Search for the cell housing the specified text and yield its [X, Y] center coordinate. 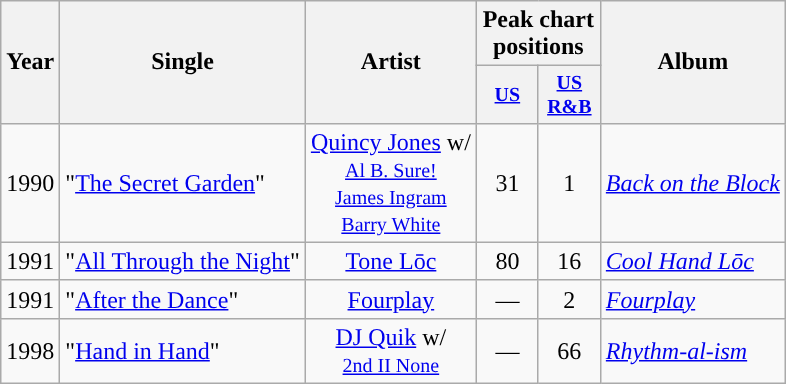
Quincy Jones w/Al B. Sure!James IngramBarry White [390, 182]
Year [30, 62]
"Hand in Hand" [183, 350]
1990 [30, 182]
Rhythm-al-ism [692, 350]
"All Through the Night" [183, 261]
1998 [30, 350]
1 [569, 182]
US [507, 94]
Back on the Block [692, 182]
Cool Hand Lōc [692, 261]
DJ Quik w/ 2nd II None [390, 350]
2 [569, 299]
Single [183, 62]
66 [569, 350]
Artist [390, 62]
31 [507, 182]
16 [569, 261]
Album [692, 62]
Tone Lōc [390, 261]
US R&B [569, 94]
Peak chartpositions [538, 34]
"The Secret Garden" [183, 182]
"After the Dance" [183, 299]
80 [507, 261]
